Search for the cell housing the specified text and yield its [x, y] center coordinate. 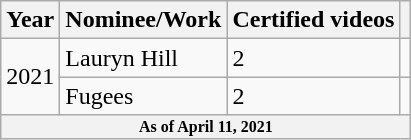
2021 [30, 77]
Fugees [144, 96]
As of April 11, 2021 [206, 127]
Nominee/Work [144, 20]
Certified videos [314, 20]
Year [30, 20]
Lauryn Hill [144, 58]
